Output the (x, y) coordinate of the center of the cell containing the given text.  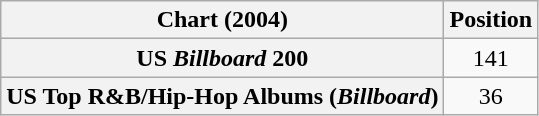
US Top R&B/Hip-Hop Albums (Billboard) (222, 96)
36 (491, 96)
Position (491, 20)
US Billboard 200 (222, 58)
141 (491, 58)
Chart (2004) (222, 20)
